Identify which cell holds the provided text, then report its [X, Y] central coordinate. 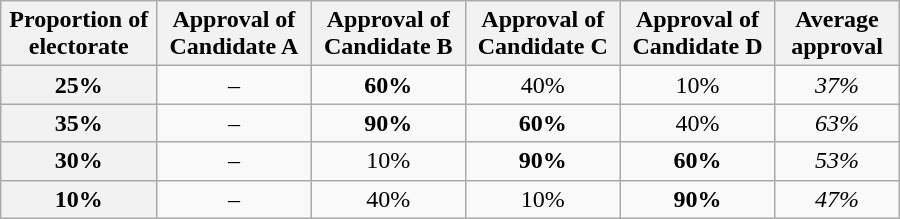
30% [79, 161]
47% [837, 199]
Approval of Candidate B [388, 34]
25% [79, 85]
Average approval [837, 34]
37% [837, 85]
Proportion of electorate [79, 34]
53% [837, 161]
Approval of Candidate A [234, 34]
Approval of Candidate C [542, 34]
63% [837, 123]
Approval of Candidate D [698, 34]
35% [79, 123]
